Pinpoint the cell where the given text exists, returning its [X, Y] midpoint coordinate. 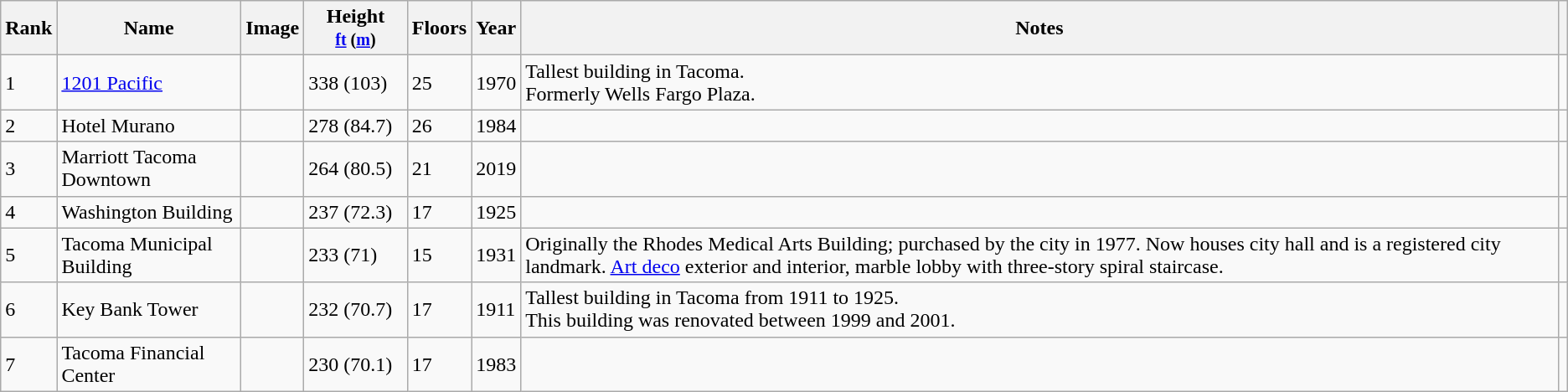
1984 [496, 126]
Tacoma Municipal Building [149, 255]
1911 [496, 310]
Tallest building in Tacoma from 1911 to 1925.This building was renovated between 1999 and 2001. [1039, 310]
Notes [1039, 28]
15 [439, 255]
Rank [28, 28]
2019 [496, 169]
Name [149, 28]
Washington Building [149, 212]
338 (103) [356, 82]
Key Bank Tower [149, 310]
Heightft (m) [356, 28]
Hotel Murano [149, 126]
1 [28, 82]
21 [439, 169]
1931 [496, 255]
232 (70.7) [356, 310]
Tacoma Financial Center [149, 364]
7 [28, 364]
6 [28, 310]
264 (80.5) [356, 169]
237 (72.3) [356, 212]
5 [28, 255]
Year [496, 28]
4 [28, 212]
278 (84.7) [356, 126]
Image [273, 28]
Tallest building in Tacoma.Formerly Wells Fargo Plaza. [1039, 82]
1925 [496, 212]
26 [439, 126]
3 [28, 169]
1201 Pacific [149, 82]
230 (70.1) [356, 364]
Floors [439, 28]
2 [28, 126]
1970 [496, 82]
Marriott Tacoma Downtown [149, 169]
233 (71) [356, 255]
25 [439, 82]
1983 [496, 364]
